Capture the cell that displays the provided text and extract its (x, y) central coordinate. 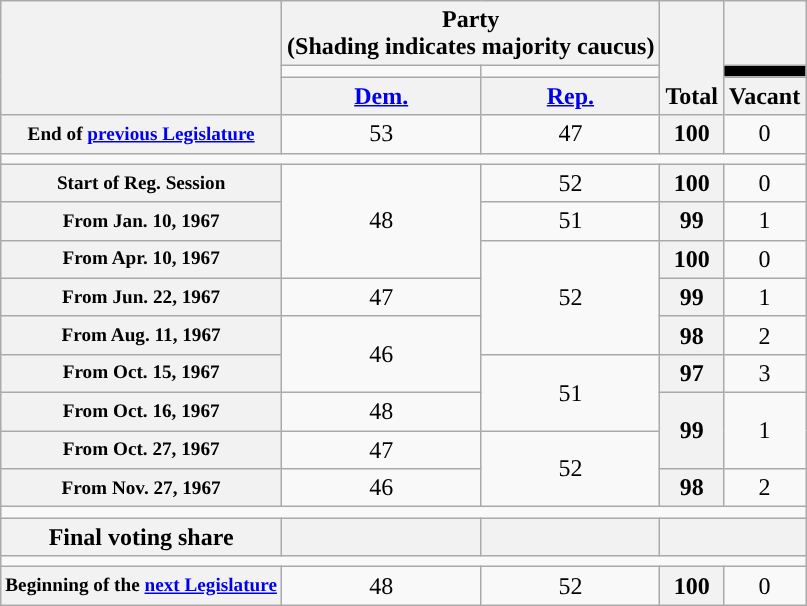
Dem. (382, 96)
End of previous Legislature (142, 134)
Beginning of the next Legislature (142, 586)
97 (692, 373)
From Jun. 22, 1967 (142, 297)
From Nov. 27, 1967 (142, 488)
Final voting share (142, 537)
Vacant (764, 96)
From Oct. 27, 1967 (142, 449)
Rep. (570, 96)
Total (692, 58)
Start of Reg. Session (142, 183)
From Oct. 15, 1967 (142, 373)
Party (Shading indicates majority caucus) (471, 34)
From Apr. 10, 1967 (142, 259)
From Oct. 16, 1967 (142, 411)
53 (382, 134)
From Aug. 11, 1967 (142, 335)
3 (764, 373)
From Jan. 10, 1967 (142, 221)
